Scan for the cell matching the given text and deliver its (x, y) coordinate at center. 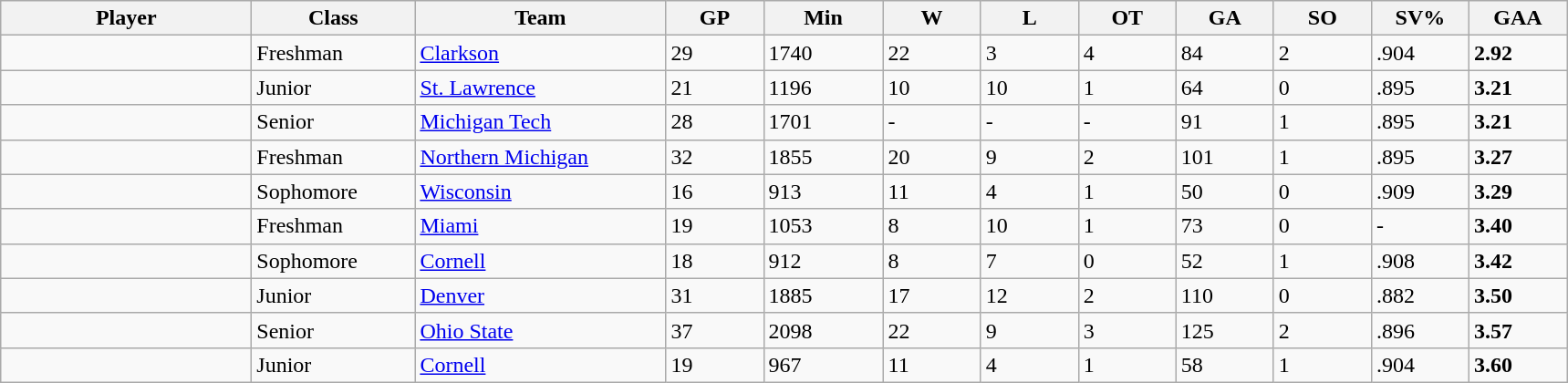
967 (823, 365)
.882 (1419, 295)
Team (540, 18)
3.27 (1518, 157)
.909 (1419, 191)
L (1029, 18)
37 (715, 330)
3.40 (1518, 226)
913 (823, 191)
17 (932, 295)
St. Lawrence (540, 88)
20 (932, 157)
Ohio State (540, 330)
31 (715, 295)
1701 (823, 122)
18 (715, 261)
32 (715, 157)
2.92 (1518, 53)
50 (1224, 191)
OT (1127, 18)
29 (715, 53)
Northern Michigan (540, 157)
101 (1224, 157)
3.60 (1518, 365)
1740 (823, 53)
3.50 (1518, 295)
52 (1224, 261)
84 (1224, 53)
.908 (1419, 261)
21 (715, 88)
Denver (540, 295)
91 (1224, 122)
1196 (823, 88)
1855 (823, 157)
73 (1224, 226)
2098 (823, 330)
Wisconsin (540, 191)
Min (823, 18)
3.29 (1518, 191)
1885 (823, 295)
16 (715, 191)
GA (1224, 18)
3.57 (1518, 330)
Clarkson (540, 53)
58 (1224, 365)
Class (334, 18)
7 (1029, 261)
GAA (1518, 18)
125 (1224, 330)
SV% (1419, 18)
Player (126, 18)
912 (823, 261)
64 (1224, 88)
Miami (540, 226)
Michigan Tech (540, 122)
28 (715, 122)
.896 (1419, 330)
1053 (823, 226)
110 (1224, 295)
GP (715, 18)
SO (1323, 18)
3.42 (1518, 261)
W (932, 18)
12 (1029, 295)
